Pinpoint the cell where the given text exists, returning its [x, y] midpoint coordinate. 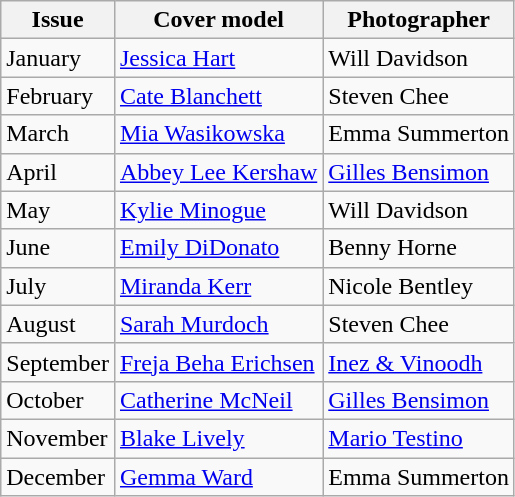
March [58, 134]
Cover model [218, 20]
Cate Blanchett [218, 96]
August [58, 324]
Issue [58, 20]
July [58, 286]
May [58, 210]
Blake Lively [218, 438]
Emily DiDonato [218, 248]
Mario Testino [419, 438]
Inez & Vinoodh [419, 362]
November [58, 438]
Abbey Lee Kershaw [218, 172]
Jessica Hart [218, 58]
Benny Horne [419, 248]
Miranda Kerr [218, 286]
October [58, 400]
January [58, 58]
February [58, 96]
Sarah Murdoch [218, 324]
Kylie Minogue [218, 210]
April [58, 172]
September [58, 362]
June [58, 248]
December [58, 477]
Mia Wasikowska [218, 134]
Nicole Bentley [419, 286]
Freja Beha Erichsen [218, 362]
Photographer [419, 20]
Catherine McNeil [218, 400]
Gemma Ward [218, 477]
